Find where the given text appears and provide that cell's center as [x, y] coordinate. 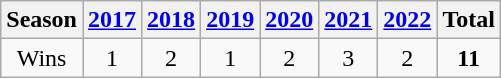
2017 [112, 20]
3 [348, 58]
2019 [230, 20]
2018 [172, 20]
11 [469, 58]
2021 [348, 20]
2020 [290, 20]
Total [469, 20]
Season [42, 20]
2022 [408, 20]
Wins [42, 58]
